Detect which cell encompasses the target text, then output its [X, Y] center coordinate. 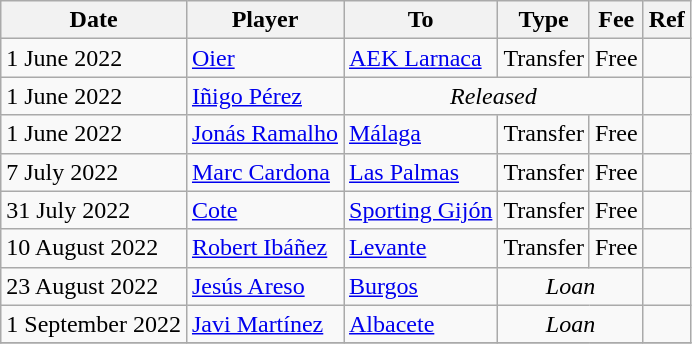
Iñigo Pérez [264, 96]
Las Palmas [421, 172]
Oier [264, 58]
To [421, 20]
Type [544, 20]
Burgos [421, 286]
AEK Larnaca [421, 58]
Fee [616, 20]
Jesús Areso [264, 286]
7 July 2022 [94, 172]
Date [94, 20]
1 September 2022 [94, 324]
Robert Ibáñez [264, 248]
10 August 2022 [94, 248]
Cote [264, 210]
Released [494, 96]
Levante [421, 248]
Marc Cardona [264, 172]
Albacete [421, 324]
Jonás Ramalho [264, 134]
31 July 2022 [94, 210]
23 August 2022 [94, 286]
Javi Martínez [264, 324]
Málaga [421, 134]
Ref [666, 20]
Sporting Gijón [421, 210]
Player [264, 20]
